Find where the given text appears and provide that cell's center as (x, y) coordinate. 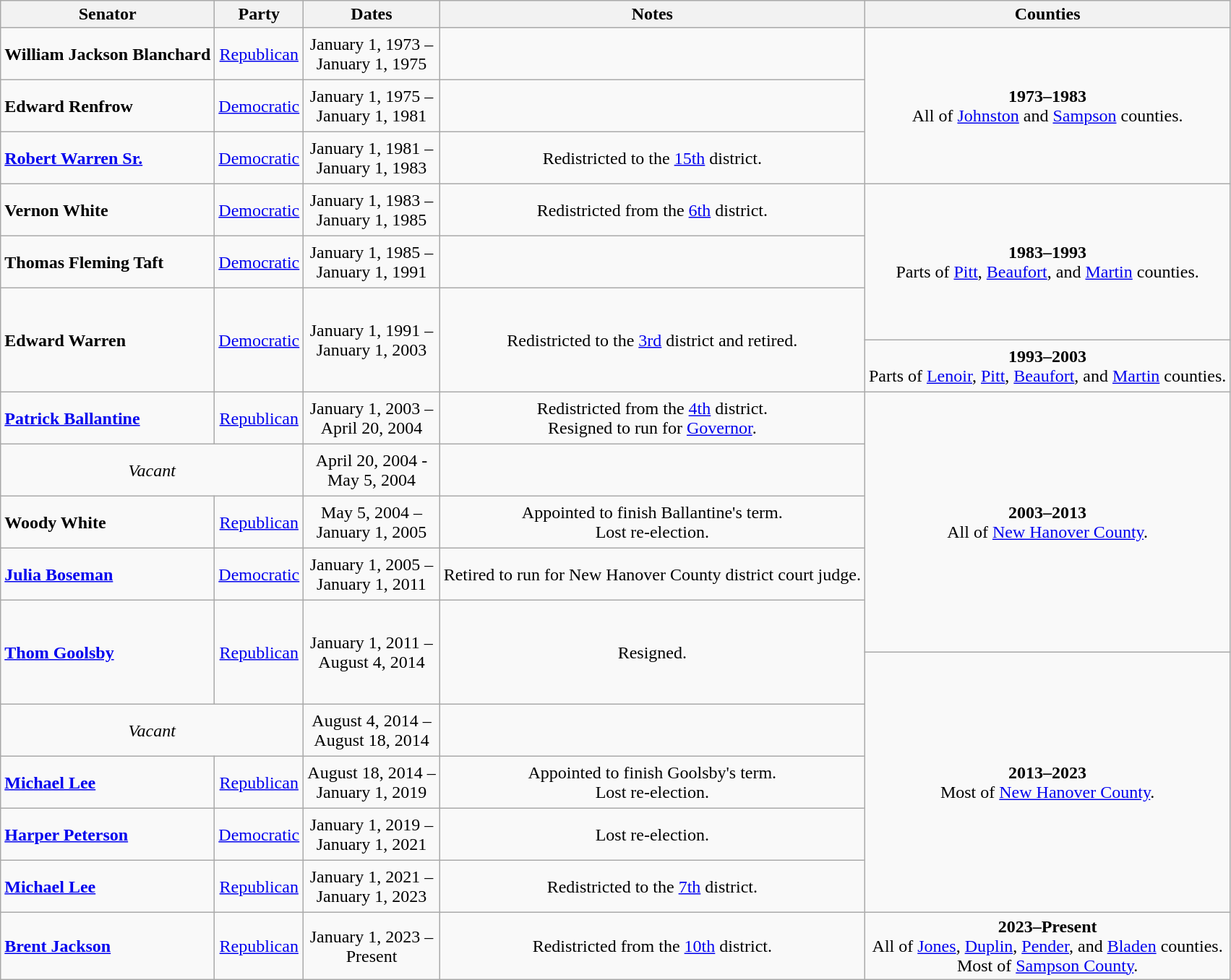
Redistricted from the 6th district. (652, 210)
2003–2013 All of New Hanover County. (1047, 523)
January 1, 1981 – January 1, 1983 (372, 158)
Harper Peterson (108, 835)
William Jackson Blanchard (108, 54)
Retired to run for New Hanover County district court judge. (652, 575)
Robert Warren Sr. (108, 158)
January 1, 2023 – Present (372, 946)
Redistricted to the 7th district. (652, 887)
Redistricted to the 3rd district and retired. (652, 340)
August 4, 2014 – August 18, 2014 (372, 731)
January 1, 1985 – January 1, 1991 (372, 262)
Party (259, 14)
1973–1983 All of Johnston and Sampson counties. (1047, 106)
Julia Boseman (108, 575)
Patrick Ballantine (108, 418)
1983–1993 Parts of Pitt, Beaufort, and Martin counties. (1047, 262)
May 5, 2004 – January 1, 2005 (372, 523)
Brent Jackson (108, 946)
January 1, 2003 – April 20, 2004 (372, 418)
Dates (372, 14)
Appointed to finish Goolsby's term. Lost re-election. (652, 783)
1993–2003 Parts of Lenoir, Pitt, Beaufort, and Martin counties. (1047, 366)
January 1, 1973 – January 1, 1975 (372, 54)
January 1, 1983 – January 1, 1985 (372, 210)
January 1, 1991 – January 1, 2003 (372, 340)
Edward Renfrow (108, 106)
April 20, 2004 - May 5, 2004 (372, 470)
2023–Present All of Jones, Duplin, Pender, and Bladen counties. Most of Sampson County. (1047, 946)
Thomas Fleming Taft (108, 262)
Senator (108, 14)
Counties (1047, 14)
January 1, 2011 – August 4, 2014 (372, 653)
August 18, 2014 – January 1, 2019 (372, 783)
Redistricted from the 4th district. Resigned to run for Governor. (652, 418)
Redistricted from the 10th district. (652, 946)
Vernon White (108, 210)
Lost re-election. (652, 835)
Woody White (108, 523)
Edward Warren (108, 340)
Resigned. (652, 653)
January 1, 2019 – January 1, 2021 (372, 835)
January 1, 2005 – January 1, 2011 (372, 575)
Thom Goolsby (108, 653)
Notes (652, 14)
Appointed to finish Ballantine's term. Lost re-election. (652, 523)
January 1, 2021 – January 1, 2023 (372, 887)
January 1, 1975 – January 1, 1981 (372, 106)
2013–2023 Most of New Hanover County. (1047, 783)
Redistricted to the 15th district. (652, 158)
